Determine the [x, y] coordinate at the center of the cell enclosing the given text.  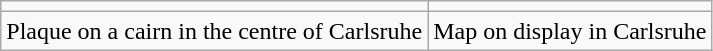
Plaque on a cairn in the centre of Carlsruhe [214, 31]
Map on display in Carlsruhe [570, 31]
